Scan for the cell matching the given text and deliver its [x, y] coordinate at center. 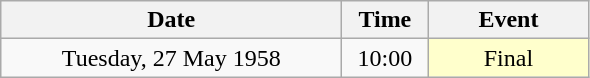
Tuesday, 27 May 1958 [172, 58]
Time [385, 20]
Date [172, 20]
Final [508, 58]
10:00 [385, 58]
Event [508, 20]
